Determine the (X, Y) coordinate at the center of the cell enclosing the given text.  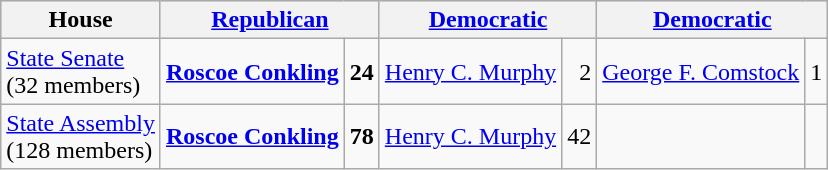
House (81, 20)
State Senate(32 members) (81, 72)
1 (816, 72)
Republican (270, 20)
78 (362, 136)
24 (362, 72)
George F. Comstock (701, 72)
42 (580, 136)
State Assembly(128 members) (81, 136)
2 (580, 72)
